Scan for the cell matching the given text and deliver its [x, y] coordinate at center. 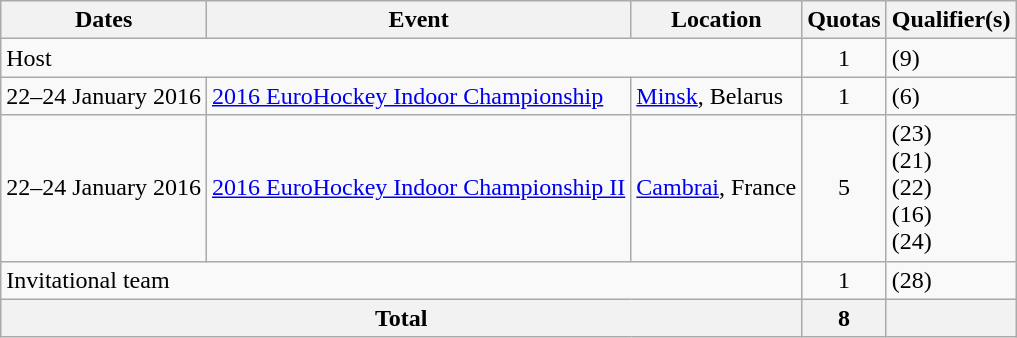
Location [716, 20]
8 [844, 318]
Minsk, Belarus [716, 96]
Cambrai, France [716, 188]
(28) [951, 280]
Invitational team [402, 280]
2016 EuroHockey Indoor Championship II [418, 188]
Qualifier(s) [951, 20]
Dates [104, 20]
Event [418, 20]
(23) (21) (22) (16) (24) [951, 188]
Total [402, 318]
5 [844, 188]
2016 EuroHockey Indoor Championship [418, 96]
Host [402, 58]
Quotas [844, 20]
(9) [951, 58]
(6) [951, 96]
